Locate the cell with the specified text and output its [x, y] center coordinate. 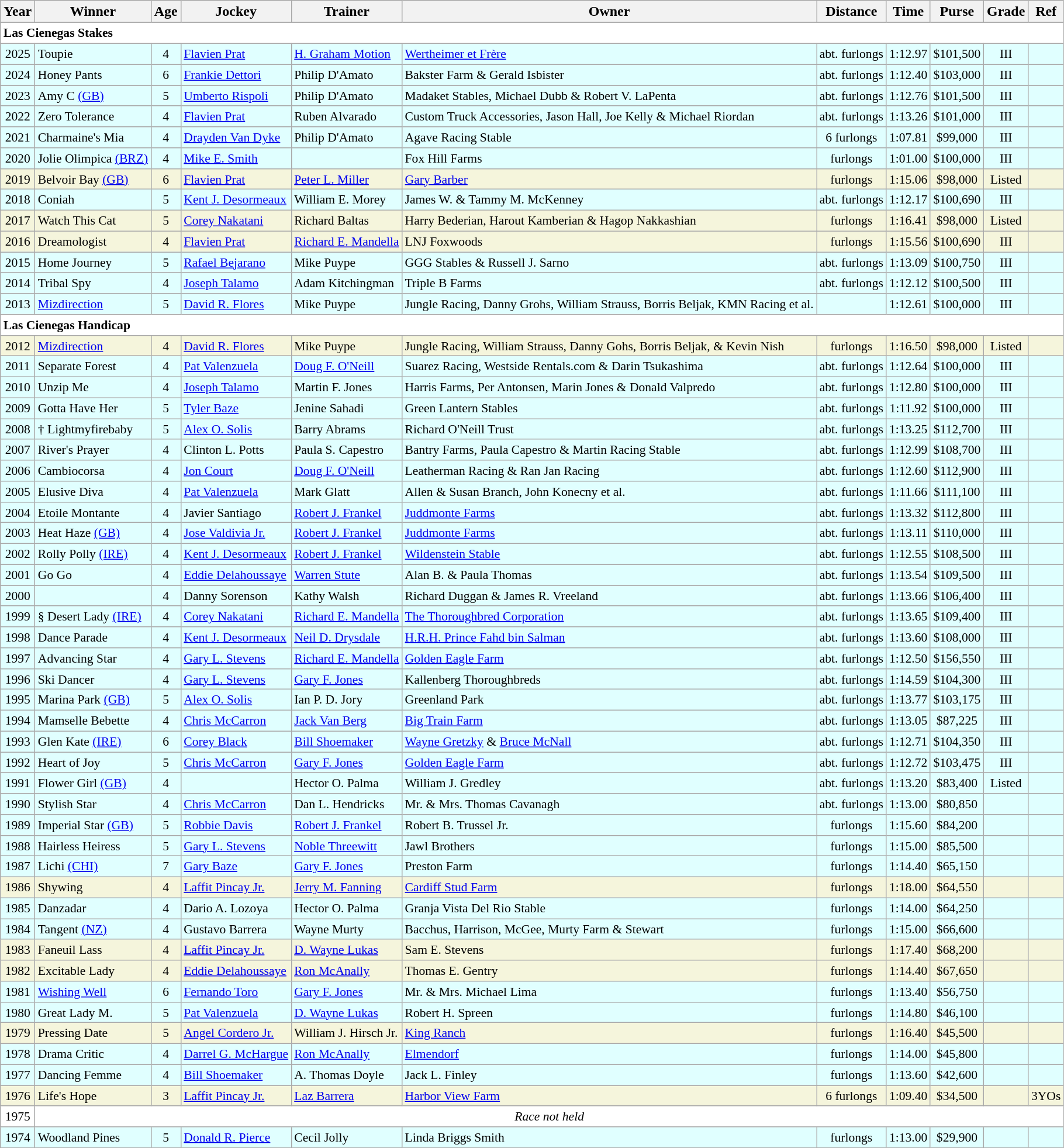
1:07.81 [908, 137]
Jack L. Finley [609, 1075]
Laz Barrera [346, 1096]
Bakster Farm & Gerald Isbister [609, 75]
Jolie Olimpica (BRZ) [93, 158]
GGG Stables & Russell J. Sarno [609, 263]
Marina Park (GB) [93, 700]
Harry Bederian, Harout Kamberian & Hagop Nakkashian [609, 220]
Ian P. D. Jory [346, 700]
2001 [18, 575]
$80,850 [956, 804]
2005 [18, 492]
$104,300 [956, 679]
1:13.05 [908, 720]
Grade [1006, 12]
1979 [18, 1033]
$103,000 [956, 75]
1:01.00 [908, 158]
Jenine Sahadi [346, 408]
Warren Stute [346, 575]
1:12.72 [908, 763]
Wishing Well [93, 992]
Flower Girl (GB) [93, 783]
1:09.40 [908, 1096]
1980 [18, 1012]
1:12.50 [908, 659]
Robert B. Trussel Jr. [609, 825]
William J. Gredley [609, 783]
LNJ Foxwoods [609, 242]
Gary Baze [236, 867]
Dance Parade [93, 637]
2015 [18, 263]
1988 [18, 846]
1:12.17 [908, 200]
2013 [18, 304]
2022 [18, 116]
$110,000 [956, 533]
Heat Haze (GB) [93, 533]
Green Lantern Stables [609, 408]
1:13.77 [908, 700]
H.R.H. Prince Fahd bin Salman [609, 637]
Las Cienegas Handicap [532, 325]
Wayne Gretzky & Bruce McNall [609, 742]
Cambiocorsa [93, 471]
1:13.66 [908, 596]
2007 [18, 450]
Mr. & Mrs. Michael Lima [609, 992]
Separate Forest [93, 367]
Trainer [346, 12]
$64,550 [956, 887]
Lichi (CHI) [93, 867]
Jawl Brothers [609, 846]
Race not held [550, 1116]
$108,700 [956, 450]
1:15.06 [908, 179]
$87,225 [956, 720]
H. Graham Motion [346, 54]
$68,200 [956, 950]
Zero Tolerance [93, 116]
1991 [18, 783]
$104,350 [956, 742]
2021 [18, 137]
1:15.56 [908, 242]
1:13.26 [908, 116]
Belvoir Bay (GB) [93, 179]
Granja Vista Del Rio Stable [609, 908]
Heart of Joy [93, 763]
Robbie Davis [236, 825]
$101,000 [956, 116]
Agave Racing Stable [609, 137]
Thomas E. Gentry [609, 971]
1987 [18, 867]
$112,900 [956, 471]
Glen Kate (IRE) [93, 742]
Wildenstein Stable [609, 554]
1999 [18, 616]
Dancing Femme [93, 1075]
1982 [18, 971]
Angel Cordero Jr. [236, 1033]
Cardiff Stud Farm [609, 887]
Jungle Racing, William Strauss, Danny Gohs, Borris Beljak, & Kevin Nish [609, 346]
1:13.25 [908, 429]
Wayne Murty [346, 929]
Big Train Farm [609, 720]
$42,600 [956, 1075]
Gustavo Barrera [236, 929]
Kallenberg Thoroughbreds [609, 679]
1978 [18, 1054]
1992 [18, 763]
$111,100 [956, 492]
Jerry M. Fanning [346, 887]
1:12.60 [908, 471]
Danny Sorenson [236, 596]
1989 [18, 825]
1977 [18, 1075]
1:13.20 [908, 783]
Jockey [236, 12]
Ski Dancer [93, 679]
Jack Van Berg [346, 720]
Richard O'Neill Trust [609, 429]
1:12.80 [908, 387]
Donald R. Pierce [236, 1137]
Etoile Montante [93, 512]
$66,600 [956, 929]
Gary Barber [609, 179]
$108,000 [956, 637]
Martin F. Jones [346, 387]
1:13.65 [908, 616]
Unzip Me [93, 387]
$56,750 [956, 992]
Clinton L. Potts [236, 450]
§ Desert Lady (IRE) [93, 616]
$103,475 [956, 763]
Imperial Star (GB) [93, 825]
2008 [18, 429]
2016 [18, 242]
William J. Hirsch Jr. [346, 1033]
1993 [18, 742]
2011 [18, 367]
Excitable Lady [93, 971]
1975 [18, 1116]
Shywing [93, 887]
1985 [18, 908]
The Thoroughbred Corporation [609, 616]
1986 [18, 887]
$100,750 [956, 263]
Drama Critic [93, 1054]
Purse [956, 12]
1:14.59 [908, 679]
2003 [18, 533]
1983 [18, 950]
$106,400 [956, 596]
2023 [18, 96]
Kathy Walsh [346, 596]
1:12.71 [908, 742]
Great Lady M. [93, 1012]
Linda Briggs Smith [609, 1137]
Rolly Polly (IRE) [93, 554]
2000 [18, 596]
$45,800 [956, 1054]
Leatherman Racing & Ran Jan Racing [609, 471]
Dario A. Lozoya [236, 908]
2002 [18, 554]
Jungle Racing, Danny Grohs, William Strauss, Borris Beljak, KMN Racing et al. [609, 304]
1:12.40 [908, 75]
1:15.60 [908, 825]
Adam Kitchingman [346, 283]
Jon Court [236, 471]
Darrel G. McHargue [236, 1054]
1995 [18, 700]
Tangent (NZ) [93, 929]
2010 [18, 387]
Richard Baltas [346, 220]
$83,400 [956, 783]
1:13.09 [908, 263]
River's Prayer [93, 450]
Year [18, 12]
Madaket Stables, Michael Dubb & Robert V. LaPenta [609, 96]
2012 [18, 346]
1:13.40 [908, 992]
1981 [18, 992]
Noble Threewitt [346, 846]
1984 [18, 929]
Coniah [93, 200]
1997 [18, 659]
2025 [18, 54]
2017 [18, 220]
$85,500 [956, 846]
Hairless Heiress [93, 846]
1:11.66 [908, 492]
Cecil Jolly [346, 1137]
1:16.41 [908, 220]
Mark Glatt [346, 492]
$64,250 [956, 908]
$29,900 [956, 1137]
Honey Pants [93, 75]
Winner [93, 12]
Life's Hope [93, 1096]
2004 [18, 512]
1:13.54 [908, 575]
Owner [609, 12]
Time [908, 12]
1:12.55 [908, 554]
Fox Hill Farms [609, 158]
1:12.12 [908, 283]
Rafael Bejarano [236, 263]
$103,175 [956, 700]
Javier Santiago [236, 512]
2009 [18, 408]
$84,200 [956, 825]
1974 [18, 1137]
Age [166, 12]
Toupie [93, 54]
$112,700 [956, 429]
1:13.32 [908, 512]
Pressing Date [93, 1033]
1:16.40 [908, 1033]
1:18.00 [908, 887]
Greenland Park [609, 700]
Ref [1046, 12]
Robert H. Spreen [609, 1012]
1998 [18, 637]
1:12.99 [908, 450]
2020 [18, 158]
Las Cienegas Stakes [532, 33]
1:17.40 [908, 950]
Tyler Baze [236, 408]
Allen & Susan Branch, John Konecny et al. [609, 492]
William E. Morey [346, 200]
Frankie Dettori [236, 75]
Wertheimer et Frère [609, 54]
$112,800 [956, 512]
$109,500 [956, 575]
$34,500 [956, 1096]
King Ranch [609, 1033]
Paula S. Capestro [346, 450]
1:12.64 [908, 367]
Ruben Alvarado [346, 116]
1:12.61 [908, 304]
Woodland Pines [93, 1137]
Alan B. & Paula Thomas [609, 575]
7 [166, 867]
1:12.76 [908, 96]
$100,500 [956, 283]
Tribal Spy [93, 283]
Distance [851, 12]
Charmaine's Mia [93, 137]
1:16.50 [908, 346]
Watch This Cat [93, 220]
Peter L. Miller [346, 179]
3 [166, 1096]
Fernando Toro [236, 992]
1976 [18, 1096]
Jose Valdivia Jr. [236, 533]
Triple B Farms [609, 283]
$65,150 [956, 867]
† Lightmyfirebaby [93, 429]
2018 [18, 200]
Corey Black [236, 742]
Barry Abrams [346, 429]
Elmendorf [609, 1054]
$45,500 [956, 1033]
James W. & Tammy M. McKenney [609, 200]
Drayden Van Dyke [236, 137]
Mamselle Bebette [93, 720]
Faneuil Lass [93, 950]
Neil D. Drysdale [346, 637]
Harris Farms, Per Antonsen, Marin Jones & Donald Valpredo [609, 387]
Suarez Racing, Westside Rentals.com & Darin Tsukashima [609, 367]
$67,650 [956, 971]
2019 [18, 179]
Sam E. Stevens [609, 950]
1:13.11 [908, 533]
Gotta Have Her [93, 408]
$46,100 [956, 1012]
1:12.97 [908, 54]
Home Journey [93, 263]
A. Thomas Doyle [346, 1075]
$108,500 [956, 554]
Custom Truck Accessories, Jason Hall, Joe Kelly & Michael Riordan [609, 116]
Bacchus, Harrison, McGee, Murty Farm & Stewart [609, 929]
Dreamologist [93, 242]
2006 [18, 471]
Harbor View Farm [609, 1096]
2014 [18, 283]
Elusive Diva [93, 492]
Danzadar [93, 908]
2024 [18, 75]
$156,550 [956, 659]
Richard Duggan & James R. Vreeland [609, 596]
$109,400 [956, 616]
1994 [18, 720]
1996 [18, 679]
Preston Farm [609, 867]
Advancing Star [93, 659]
Bantry Farms, Paula Capestro & Martin Racing Stable [609, 450]
Mr. & Mrs. Thomas Cavanagh [609, 804]
Stylish Star [93, 804]
1:11.92 [908, 408]
Go Go [93, 575]
Dan L. Hendricks [346, 804]
$99,000 [956, 137]
1:14.80 [908, 1012]
Amy C (GB) [93, 96]
Umberto Rispoli [236, 96]
3YOs [1046, 1096]
1990 [18, 804]
Mike E. Smith [236, 158]
